For the text-containing cell, return its midpoint in (x, y) coordinate format. 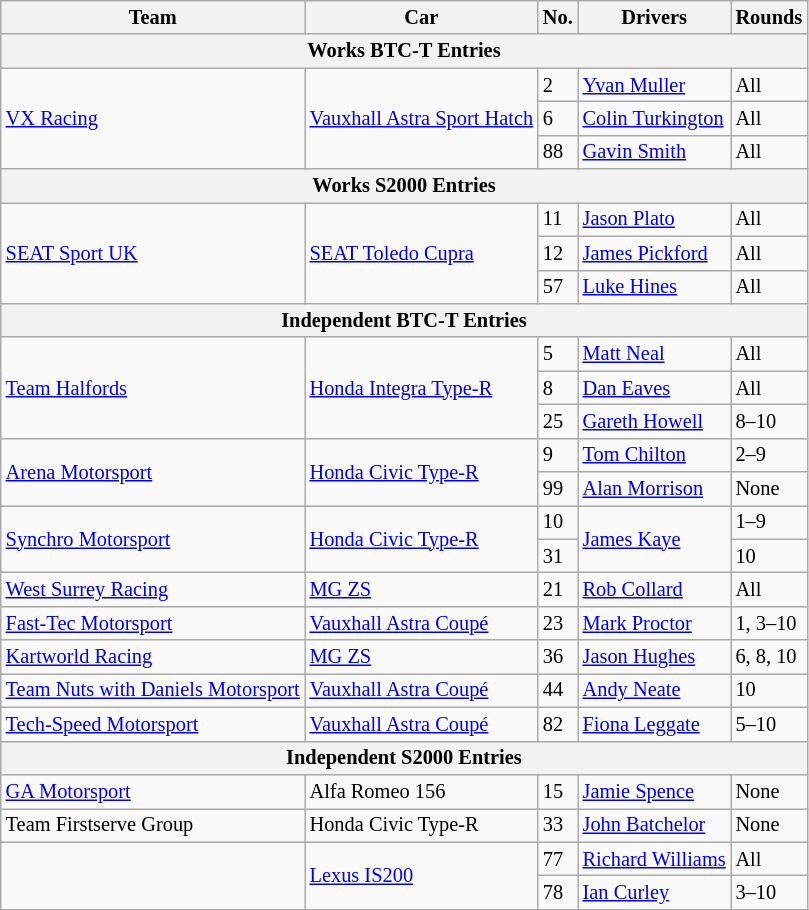
44 (558, 690)
Works S2000 Entries (404, 186)
Team (153, 17)
Luke Hines (654, 287)
Kartworld Racing (153, 657)
99 (558, 489)
Matt Neal (654, 354)
Colin Turkington (654, 118)
Independent BTC-T Entries (404, 320)
VX Racing (153, 118)
2 (558, 85)
Alan Morrison (654, 489)
6 (558, 118)
Lexus IS200 (422, 876)
31 (558, 556)
1, 3–10 (770, 623)
77 (558, 859)
Works BTC-T Entries (404, 51)
Team Firstserve Group (153, 825)
21 (558, 589)
Richard Williams (654, 859)
Jamie Spence (654, 791)
23 (558, 623)
Gavin Smith (654, 152)
Arena Motorsport (153, 472)
2–9 (770, 455)
Vauxhall Astra Sport Hatch (422, 118)
8–10 (770, 421)
Synchro Motorsport (153, 538)
25 (558, 421)
Honda Integra Type-R (422, 388)
Drivers (654, 17)
Rounds (770, 17)
11 (558, 219)
5–10 (770, 724)
Car (422, 17)
33 (558, 825)
Dan Eaves (654, 388)
Alfa Romeo 156 (422, 791)
Jason Hughes (654, 657)
6, 8, 10 (770, 657)
82 (558, 724)
Fiona Leggate (654, 724)
SEAT Sport UK (153, 252)
Tom Chilton (654, 455)
Ian Curley (654, 892)
GA Motorsport (153, 791)
78 (558, 892)
Mark Proctor (654, 623)
Jason Plato (654, 219)
5 (558, 354)
No. (558, 17)
Rob Collard (654, 589)
James Kaye (654, 538)
3–10 (770, 892)
Andy Neate (654, 690)
Yvan Muller (654, 85)
Fast-Tec Motorsport (153, 623)
12 (558, 253)
1–9 (770, 522)
SEAT Toledo Cupra (422, 252)
James Pickford (654, 253)
Team Nuts with Daniels Motorsport (153, 690)
9 (558, 455)
Team Halfords (153, 388)
88 (558, 152)
8 (558, 388)
Tech-Speed Motorsport (153, 724)
Independent S2000 Entries (404, 758)
West Surrey Racing (153, 589)
John Batchelor (654, 825)
Gareth Howell (654, 421)
15 (558, 791)
36 (558, 657)
57 (558, 287)
